Provide the (X, Y) coordinate of the cell's center where the given text is located.  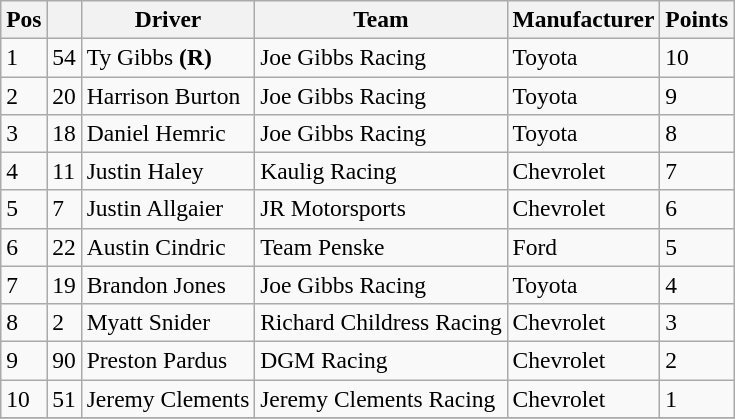
19 (64, 285)
51 (64, 398)
Justin Haley (168, 171)
Brandon Jones (168, 285)
Ty Gibbs (R) (168, 57)
JR Motorsports (381, 209)
Manufacturer (584, 19)
Team (381, 19)
22 (64, 247)
18 (64, 133)
Driver (168, 19)
Jeremy Clements (168, 398)
90 (64, 360)
Daniel Hemric (168, 133)
Harrison Burton (168, 95)
Jeremy Clements Racing (381, 398)
Austin Cindric (168, 247)
Justin Allgaier (168, 209)
20 (64, 95)
Richard Childress Racing (381, 322)
DGM Racing (381, 360)
Kaulig Racing (381, 171)
Ford (584, 247)
Points (697, 19)
11 (64, 171)
Team Penske (381, 247)
Myatt Snider (168, 322)
54 (64, 57)
Preston Pardus (168, 360)
Pos (24, 19)
